For the text-containing cell, return its midpoint in [X, Y] coordinate format. 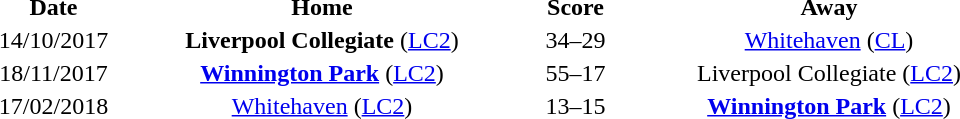
Liverpool Collegiate (LC2) [322, 40]
Winnington Park (LC2) [322, 73]
34–29 [576, 40]
55–17 [576, 73]
